For the text-containing cell, return its midpoint in [x, y] coordinate format. 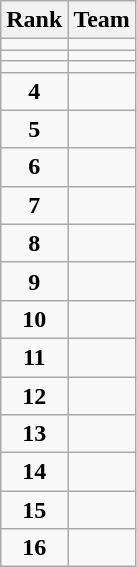
16 [34, 548]
10 [34, 319]
8 [34, 243]
11 [34, 357]
15 [34, 510]
13 [34, 434]
5 [34, 129]
9 [34, 281]
6 [34, 167]
Rank [34, 20]
14 [34, 472]
4 [34, 91]
12 [34, 395]
Team [102, 20]
7 [34, 205]
